Scan for the cell matching the given text and deliver its (x, y) coordinate at center. 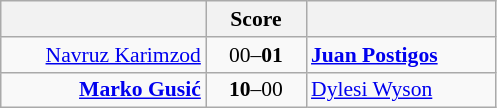
Juan Postigos (401, 55)
Navruz Karimzod (104, 55)
00–01 (256, 55)
Score (256, 19)
Marko Gusić (104, 90)
Dylesi Wyson (401, 90)
10–00 (256, 90)
